For the text-containing cell, return its midpoint in [x, y] coordinate format. 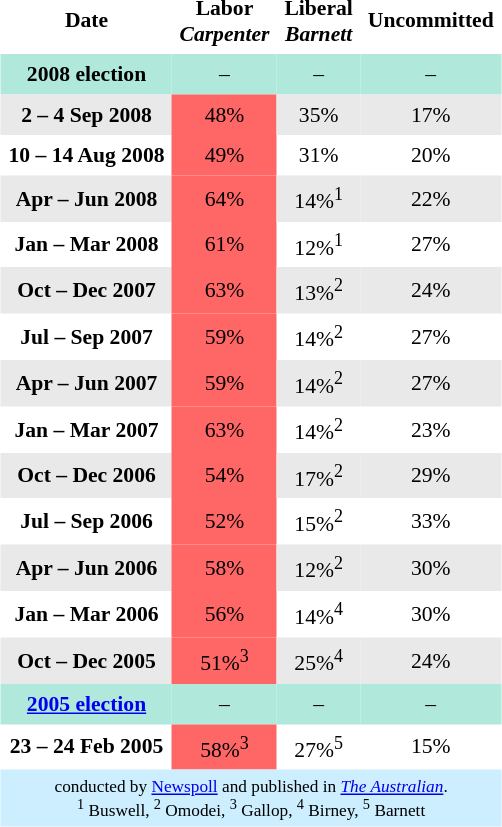
Apr – Jun 2007 [86, 383]
conducted by Newspoll and published in The Australian.1 Buswell, 2 Omodei, 3 Gallop, 4 Birney, 5 Barnett [251, 798]
64% [224, 198]
2005 election [86, 703]
Jan – Mar 2007 [86, 429]
17%2 [318, 475]
13%2 [318, 291]
12%1 [318, 244]
20% [430, 155]
2008 election [86, 74]
58% [224, 568]
22% [430, 198]
54% [224, 475]
56% [224, 614]
15%2 [318, 521]
Jul – Sep 2007 [86, 337]
58%3 [224, 747]
17% [430, 114]
15% [430, 747]
14%1 [318, 198]
Apr – Jun 2006 [86, 568]
14%4 [318, 614]
29% [430, 475]
31% [318, 155]
49% [224, 155]
Jan – Mar 2008 [86, 244]
23% [430, 429]
12%2 [318, 568]
33% [430, 521]
Oct – Dec 2007 [86, 291]
2 – 4 Sep 2008 [86, 114]
Jan – Mar 2006 [86, 614]
51%3 [224, 660]
Apr – Jun 2008 [86, 198]
10 – 14 Aug 2008 [86, 155]
23 – 24 Feb 2005 [86, 747]
61% [224, 244]
Jul – Sep 2006 [86, 521]
52% [224, 521]
48% [224, 114]
35% [318, 114]
Oct – Dec 2006 [86, 475]
27%5 [318, 747]
Oct – Dec 2005 [86, 660]
25%4 [318, 660]
